Return the [X, Y] coordinate for the center point of the cell that contains the specified text.  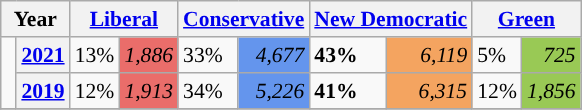
Liberal [124, 19]
6,119 [430, 55]
2019 [42, 91]
1,886 [148, 55]
41% [348, 91]
5% [497, 55]
Conservative [244, 19]
13% [95, 55]
1,913 [148, 91]
725 [552, 55]
New Democratic [390, 19]
2021 [42, 55]
34% [208, 91]
Year [36, 19]
5,226 [274, 91]
6,315 [430, 91]
1,856 [552, 91]
4,677 [274, 55]
33% [208, 55]
Green [526, 19]
43% [348, 55]
